Pinpoint the cell where the given text exists, returning its [X, Y] midpoint coordinate. 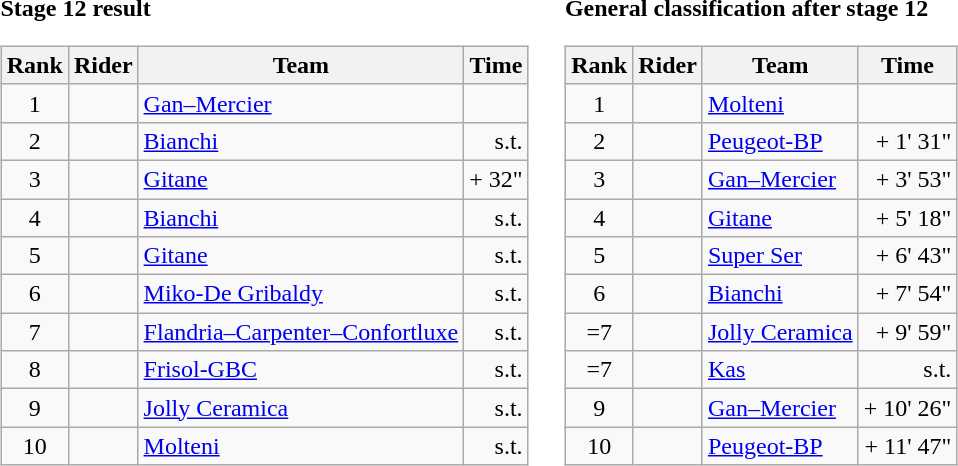
Super Ser [780, 256]
+ 9' 59" [908, 332]
7 [34, 332]
+ 32" [496, 179]
+ 5' 18" [908, 217]
+ 6' 43" [908, 256]
+ 11' 47" [908, 446]
Frisol-GBC [301, 370]
+ 3' 53" [908, 179]
Miko-De Gribaldy [301, 294]
Kas [780, 370]
8 [34, 370]
+ 10' 26" [908, 408]
+ 7' 54" [908, 294]
+ 1' 31" [908, 141]
Flandria–Carpenter–Confortluxe [301, 332]
